Extract the (x, y) coordinate from the center of the cell holding the provided text.  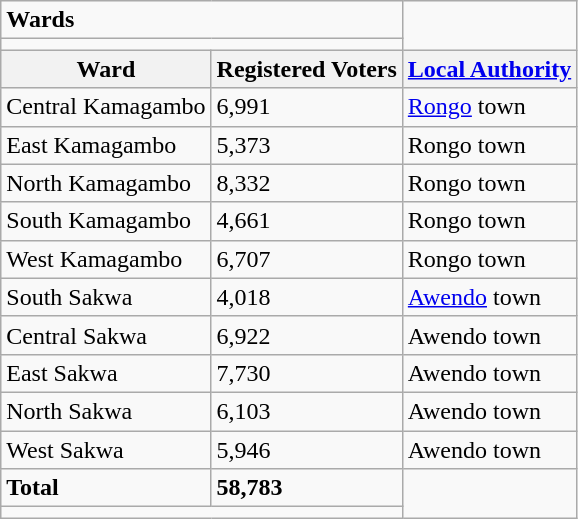
4,661 (306, 221)
North Kamagambo (106, 183)
7,730 (306, 373)
Central Kamagambo (106, 107)
South Kamagambo (106, 221)
South Sakwa (106, 297)
Central Sakwa (106, 335)
Registered Voters (306, 69)
North Sakwa (106, 411)
Ward (106, 69)
4,018 (306, 297)
8,332 (306, 183)
West Kamagambo (106, 259)
Wards (202, 20)
6,103 (306, 411)
5,373 (306, 145)
Local Authority (489, 69)
6,922 (306, 335)
6,991 (306, 107)
5,946 (306, 449)
Total (106, 488)
East Kamagambo (106, 145)
East Sakwa (106, 373)
58,783 (306, 488)
West Sakwa (106, 449)
6,707 (306, 259)
